Determine the (X, Y) coordinate at the center of the cell enclosing the given text.  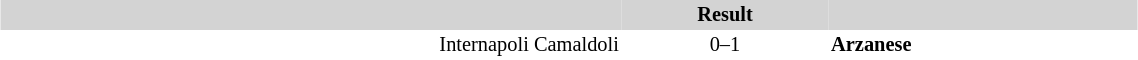
Internapoli Camaldoli (311, 45)
0–1 (725, 45)
Result (725, 15)
Arzanese (973, 45)
